Extract the (X, Y) coordinate from the center of the cell holding the provided text.  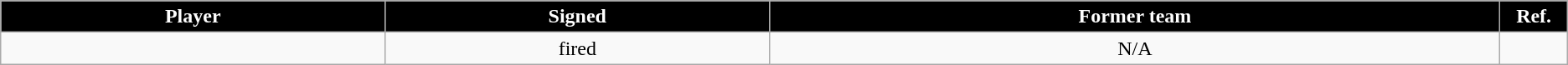
Player (193, 17)
N/A (1135, 48)
fired (578, 48)
Signed (578, 17)
Former team (1135, 17)
Ref. (1534, 17)
